Find where the given text appears and provide that cell's center as (x, y) coordinate. 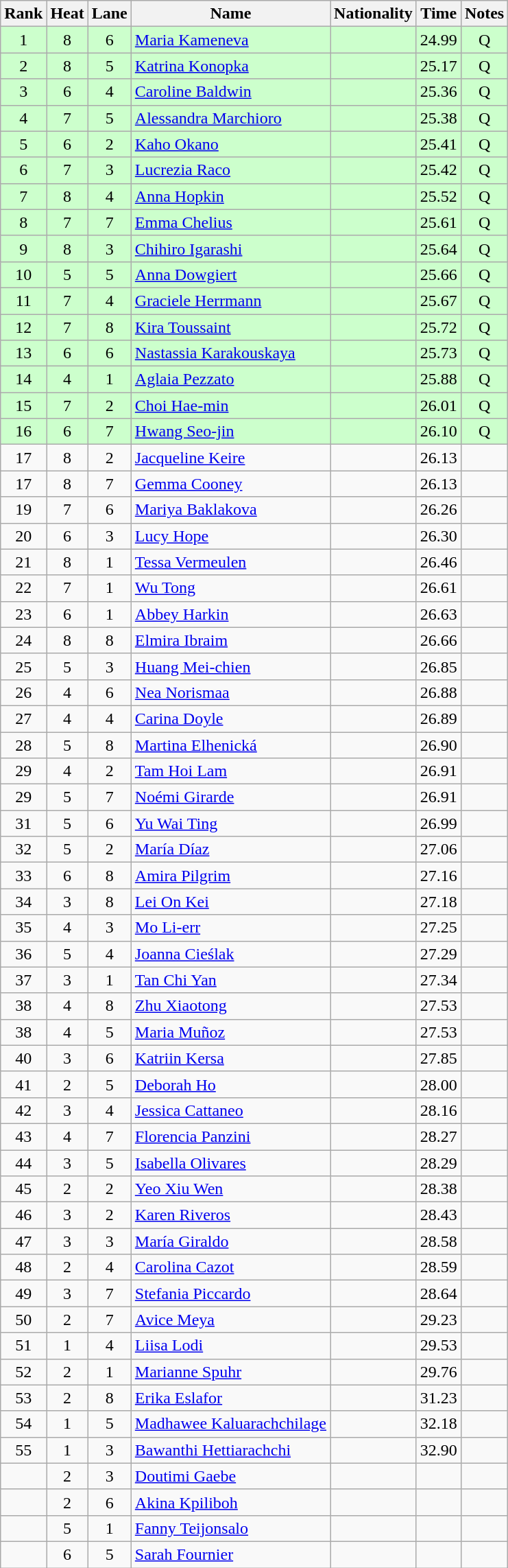
47 (23, 1241)
Notes (484, 14)
Graciele Herrmann (230, 301)
23 (23, 614)
53 (23, 1398)
26.63 (439, 614)
Zhu Xiaotong (230, 1006)
29.53 (439, 1346)
Carina Doyle (230, 718)
25.72 (439, 327)
Carolina Cazot (230, 1267)
Akina Kpiliboh (230, 1502)
27.18 (439, 902)
27.06 (439, 850)
10 (23, 274)
37 (23, 980)
55 (23, 1450)
40 (23, 1058)
27.34 (439, 980)
Marianne Spuhr (230, 1372)
25.66 (439, 274)
42 (23, 1110)
Name (230, 14)
Martina Elhenická (230, 745)
26.90 (439, 745)
Maria Kameneva (230, 40)
Fanny Teijonsalo (230, 1528)
24.99 (439, 40)
15 (23, 406)
Hwang Seo-jin (230, 432)
Gemma Cooney (230, 484)
Caroline Baldwin (230, 92)
28.58 (439, 1241)
Doutimi Gaebe (230, 1476)
Jacqueline Keire (230, 458)
25.64 (439, 248)
25.73 (439, 353)
Heat (67, 14)
Time (439, 14)
Huang Mei-chien (230, 666)
31.23 (439, 1398)
25.36 (439, 92)
28.64 (439, 1294)
16 (23, 432)
Bawanthi Hettiarachchi (230, 1450)
Tan Chi Yan (230, 980)
48 (23, 1267)
51 (23, 1346)
Joanna Cieślak (230, 954)
Sarah Fournier (230, 1554)
Florencia Panzini (230, 1136)
31 (23, 823)
25.88 (439, 379)
25.38 (439, 118)
Yu Wai Ting (230, 823)
Madhawee Kaluarachchilage (230, 1424)
26.66 (439, 640)
50 (23, 1320)
Avice Meya (230, 1320)
Emma Chelius (230, 222)
Choi Hae-min (230, 406)
25.67 (439, 301)
Mariya Baklakova (230, 510)
25.42 (439, 170)
14 (23, 379)
María Giraldo (230, 1241)
Erika Eslafor (230, 1398)
Aglaia Pezzato (230, 379)
Lei On Kei (230, 902)
Noémi Girarde (230, 797)
26.85 (439, 666)
Anna Dowgiert (230, 274)
34 (23, 902)
19 (23, 510)
21 (23, 562)
Alessandra Marchioro (230, 118)
27.29 (439, 954)
44 (23, 1163)
Karen Riveros (230, 1215)
36 (23, 954)
Rank (23, 14)
27.25 (439, 928)
9 (23, 248)
Nationality (374, 14)
41 (23, 1084)
Wu Tong (230, 588)
28.16 (439, 1110)
26.89 (439, 718)
Anna Hopkin (230, 196)
Elmira Ibraim (230, 640)
Lucy Hope (230, 536)
Nea Norismaa (230, 692)
27.16 (439, 876)
Deborah Ho (230, 1084)
Jessica Cattaneo (230, 1110)
Abbey Harkin (230, 614)
33 (23, 876)
26.99 (439, 823)
27.85 (439, 1058)
Liisa Lodi (230, 1346)
32 (23, 850)
María Díaz (230, 850)
25.61 (439, 222)
Lucrezia Raco (230, 170)
35 (23, 928)
26.46 (439, 562)
Lane (110, 14)
52 (23, 1372)
28.59 (439, 1267)
24 (23, 640)
12 (23, 327)
25.52 (439, 196)
26.88 (439, 692)
29.76 (439, 1372)
28.00 (439, 1084)
54 (23, 1424)
Kira Toussaint (230, 327)
Yeo Xiu Wen (230, 1189)
28.38 (439, 1189)
32.90 (439, 1450)
20 (23, 536)
26.61 (439, 588)
Stefania Piccardo (230, 1294)
28.29 (439, 1163)
25.41 (439, 144)
26.26 (439, 510)
32.18 (439, 1424)
28.27 (439, 1136)
26.10 (439, 432)
11 (23, 301)
Chihiro Igarashi (230, 248)
Nastassia Karakouskaya (230, 353)
Maria Muñoz (230, 1032)
43 (23, 1136)
28.43 (439, 1215)
26.01 (439, 406)
Katrina Konopka (230, 66)
Tessa Vermeulen (230, 562)
28 (23, 745)
Katriin Kersa (230, 1058)
Tam Hoi Lam (230, 771)
Mo Li-err (230, 928)
22 (23, 588)
46 (23, 1215)
Kaho Okano (230, 144)
45 (23, 1189)
13 (23, 353)
26 (23, 692)
49 (23, 1294)
25 (23, 666)
27 (23, 718)
26.30 (439, 536)
Isabella Olivares (230, 1163)
29.23 (439, 1320)
25.17 (439, 66)
Amira Pilgrim (230, 876)
